Scan for the cell matching the given text and deliver its [X, Y] coordinate at center. 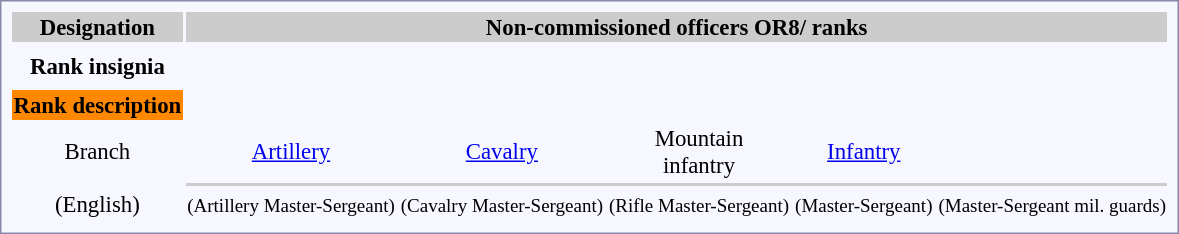
Rank description [98, 105]
Infantry [864, 152]
Designation [98, 27]
Artillery [292, 152]
(Artillery Master-Sergeant) [292, 204]
Cavalry [502, 152]
Mountaininfantry [698, 152]
Non-commissioned officers OR8/ ranks [677, 27]
(English) [98, 204]
(Rifle Master-Sergeant) [698, 204]
Rank insignia [98, 66]
(Master-Sergeant mil. guards) [1052, 204]
(Master-Sergeant) [864, 204]
Branch [98, 152]
(Cavalry Master-Sergeant) [502, 204]
